Pinpoint the cell where the given text exists, returning its [x, y] midpoint coordinate. 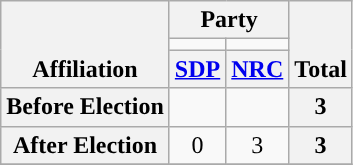
Affiliation [86, 44]
Total [321, 44]
NRC [258, 69]
Party [228, 20]
SDP [197, 69]
After Election [86, 145]
Before Election [86, 107]
0 [197, 145]
